Capture the cell that displays the provided text and extract its (x, y) central coordinate. 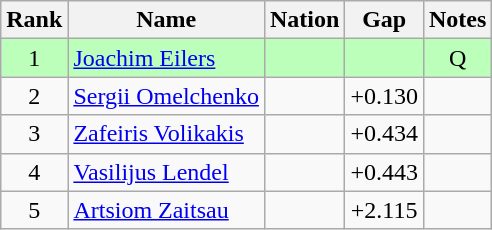
Artsiom Zaitsau (166, 210)
+0.434 (384, 134)
2 (34, 96)
Name (166, 20)
3 (34, 134)
5 (34, 210)
Vasilijus Lendel (166, 172)
+2.115 (384, 210)
1 (34, 58)
+0.130 (384, 96)
4 (34, 172)
Notes (457, 20)
Nation (304, 20)
Rank (34, 20)
Zafeiris Volikakis (166, 134)
+0.443 (384, 172)
Gap (384, 20)
Sergii Omelchenko (166, 96)
Q (457, 58)
Joachim Eilers (166, 58)
